From the cell containing the given text, extract its center point as (x, y) coordinate. 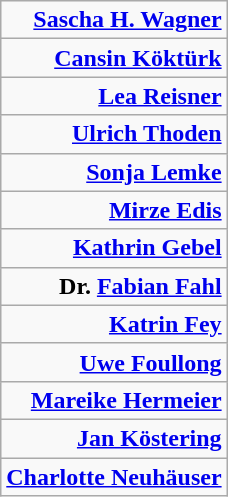
Ulrich Thoden (114, 134)
Charlotte Neuhäuser (114, 477)
Uwe Foullong (114, 362)
Mirze Edis (114, 210)
Kathrin Gebel (114, 248)
Katrin Fey (114, 324)
Dr. Fabian Fahl (114, 286)
Jan Köstering (114, 438)
Lea Reisner (114, 96)
Mareike Hermeier (114, 400)
Sonja Lemke (114, 172)
Cansin Köktürk (114, 58)
Sascha H. Wagner (114, 20)
